Determine the (x, y) coordinate at the center of the cell enclosing the given text.  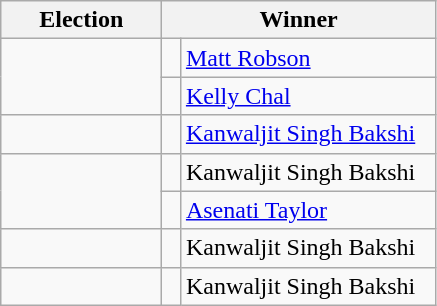
Asenati Taylor (308, 210)
Matt Robson (308, 58)
Election (82, 20)
Winner (299, 20)
Kelly Chal (308, 96)
